Detect which cell encompasses the target text, then output its (x, y) center coordinate. 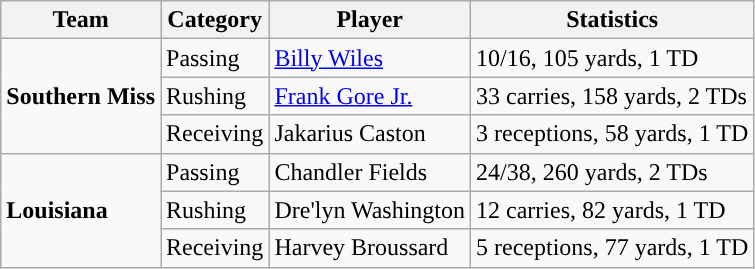
33 carries, 158 yards, 2 TDs (612, 96)
Dre'lyn Washington (370, 210)
12 carries, 82 yards, 1 TD (612, 210)
Statistics (612, 20)
Louisiana (81, 210)
Harvey Broussard (370, 248)
Team (81, 20)
3 receptions, 58 yards, 1 TD (612, 134)
10/16, 105 yards, 1 TD (612, 58)
Player (370, 20)
5 receptions, 77 yards, 1 TD (612, 248)
24/38, 260 yards, 2 TDs (612, 172)
Category (214, 20)
Chandler Fields (370, 172)
Billy Wiles (370, 58)
Southern Miss (81, 96)
Frank Gore Jr. (370, 96)
Jakarius Caston (370, 134)
